Detect which cell encompasses the target text, then output its (x, y) center coordinate. 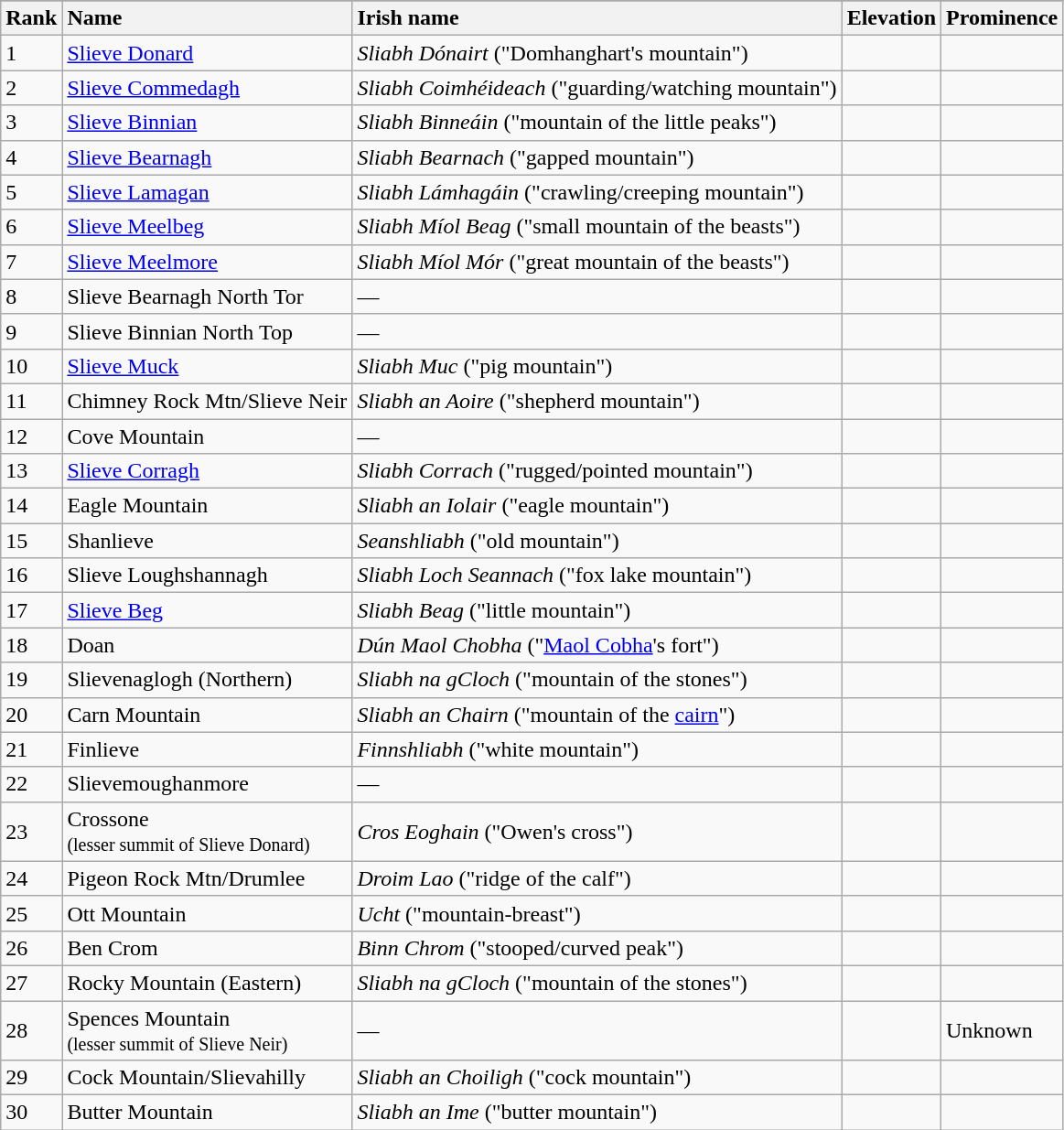
Finnshliabh ("white mountain") (596, 749)
Sliabh Corrach ("rugged/pointed mountain") (596, 471)
Finlieve (207, 749)
25 (31, 913)
Sliabh Beag ("little mountain") (596, 610)
Eagle Mountain (207, 506)
22 (31, 784)
11 (31, 401)
Slieve Lamagan (207, 192)
Spences Mountain(lesser summit of Slieve Neir) (207, 1030)
Irish name (596, 18)
Sliabh Coimhéideach ("guarding/watching mountain") (596, 88)
10 (31, 366)
Slieve Binnian North Top (207, 331)
Crossone(lesser summit of Slieve Donard) (207, 831)
15 (31, 541)
Chimney Rock Mtn/Slieve Neir (207, 401)
23 (31, 831)
Slieve Meelmore (207, 262)
28 (31, 1030)
Sliabh an Iolair ("eagle mountain") (596, 506)
Slieve Donard (207, 53)
Seanshliabh ("old mountain") (596, 541)
18 (31, 645)
6 (31, 227)
2 (31, 88)
Slieve Corragh (207, 471)
Droim Lao ("ridge of the calf") (596, 878)
Ott Mountain (207, 913)
21 (31, 749)
Unknown (1003, 1030)
7 (31, 262)
Slievemoughanmore (207, 784)
Pigeon Rock Mtn/Drumlee (207, 878)
Doan (207, 645)
Sliabh Loch Seannach ("fox lake mountain") (596, 576)
Sliabh Dónairt ("Domhanghart's mountain") (596, 53)
20 (31, 715)
Slieve Meelbeg (207, 227)
1 (31, 53)
12 (31, 436)
Cros Eoghain ("Owen's cross") (596, 831)
Sliabh Binneáin ("mountain of the little peaks") (596, 123)
Slievenaglogh (Northern) (207, 680)
Prominence (1003, 18)
13 (31, 471)
16 (31, 576)
Ucht ("mountain-breast") (596, 913)
Slieve Binnian (207, 123)
Sliabh Míol Mór ("great mountain of the beasts") (596, 262)
26 (31, 948)
Slieve Loughshannagh (207, 576)
5 (31, 192)
Dún Maol Chobha ("Maol Cobha's fort") (596, 645)
Sliabh Lámhagáin ("crawling/creeping mountain") (596, 192)
Shanlieve (207, 541)
Slieve Muck (207, 366)
9 (31, 331)
Sliabh Muc ("pig mountain") (596, 366)
14 (31, 506)
Sliabh an Chairn ("mountain of the cairn") (596, 715)
19 (31, 680)
30 (31, 1113)
Slieve Commedagh (207, 88)
Sliabh Bearnach ("gapped mountain") (596, 157)
4 (31, 157)
Sliabh an Aoire ("shepherd mountain") (596, 401)
17 (31, 610)
8 (31, 296)
Binn Chrom ("stooped/curved peak") (596, 948)
Sliabh an Choiligh ("cock mountain") (596, 1078)
Cock Mountain/Slievahilly (207, 1078)
Slieve Bearnagh North Tor (207, 296)
Sliabh an Ime ("butter mountain") (596, 1113)
Name (207, 18)
Ben Crom (207, 948)
Carn Mountain (207, 715)
Slieve Beg (207, 610)
3 (31, 123)
Slieve Bearnagh (207, 157)
Rank (31, 18)
Cove Mountain (207, 436)
29 (31, 1078)
Elevation (891, 18)
Sliabh Míol Beag ("small mountain of the beasts") (596, 227)
Rocky Mountain (Eastern) (207, 983)
27 (31, 983)
24 (31, 878)
Butter Mountain (207, 1113)
